Locate the cell with the specified text and output its [X, Y] center coordinate. 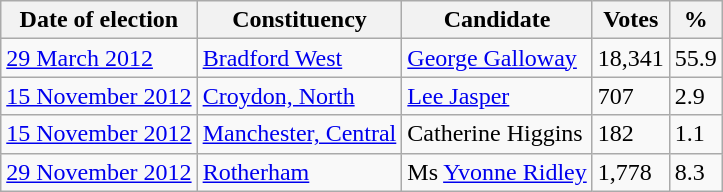
8.3 [696, 172]
Croydon, North [300, 96]
2.9 [696, 96]
Rotherham [300, 172]
Date of election [99, 20]
Votes [630, 20]
Catherine Higgins [497, 134]
55.9 [696, 58]
182 [630, 134]
Lee Jasper [497, 96]
18,341 [630, 58]
Bradford West [300, 58]
George Galloway [497, 58]
Ms Yvonne Ridley [497, 172]
Candidate [497, 20]
Manchester, Central [300, 134]
1,778 [630, 172]
1.1 [696, 134]
Constituency [300, 20]
% [696, 20]
29 November 2012 [99, 172]
707 [630, 96]
29 March 2012 [99, 58]
